Provide the [X, Y] coordinate of the cell's center where the given text is located.  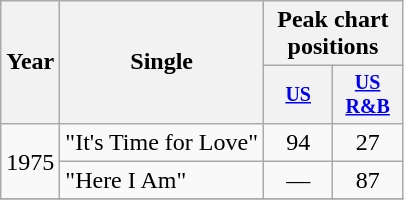
1975 [30, 161]
USR&B [368, 94]
"It's Time for Love" [162, 142]
Single [162, 62]
"Here I Am" [162, 180]
— [298, 180]
US [298, 94]
94 [298, 142]
27 [368, 142]
87 [368, 180]
Year [30, 62]
Peak chart positions [332, 34]
